For the text-containing cell, return its midpoint in (X, Y) coordinate format. 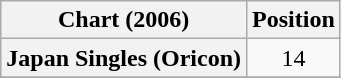
14 (294, 58)
Position (294, 20)
Chart (2006) (124, 20)
Japan Singles (Oricon) (124, 58)
